Return the [x, y] coordinate for the center point of the cell that contains the specified text.  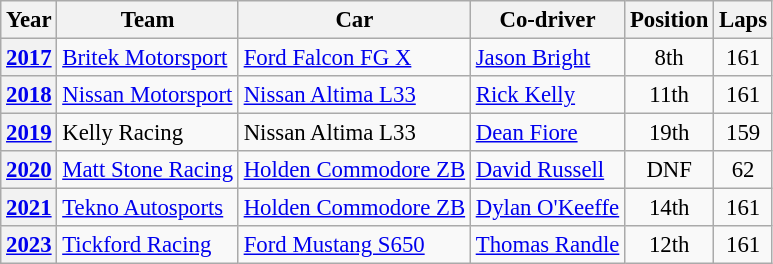
Laps [744, 20]
2018 [29, 95]
2019 [29, 133]
19th [670, 133]
2023 [29, 245]
Thomas Randle [547, 245]
2020 [29, 170]
Car [354, 20]
Britek Motorsport [148, 58]
Tekno Autosports [148, 208]
12th [670, 245]
14th [670, 208]
Year [29, 20]
2021 [29, 208]
Team [148, 20]
11th [670, 95]
Tickford Racing [148, 245]
62 [744, 170]
Nissan Motorsport [148, 95]
159 [744, 133]
Co-driver [547, 20]
Rick Kelly [547, 95]
DNF [670, 170]
8th [670, 58]
David Russell [547, 170]
Matt Stone Racing [148, 170]
Dylan O'Keeffe [547, 208]
Ford Mustang S650 [354, 245]
Dean Fiore [547, 133]
Jason Bright [547, 58]
Position [670, 20]
Kelly Racing [148, 133]
Ford Falcon FG X [354, 58]
2017 [29, 58]
